Return [x, y] of the center of cell containing provided text 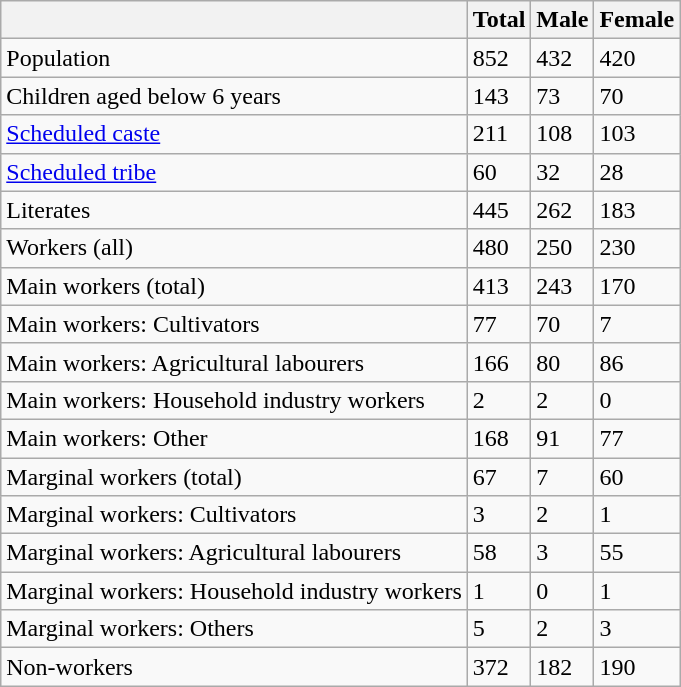
Marginal workers: Agricultural labourers [234, 553]
480 [499, 248]
80 [562, 362]
Population [234, 58]
168 [499, 438]
432 [562, 58]
Marginal workers: Others [234, 629]
Scheduled caste [234, 134]
445 [499, 210]
55 [637, 553]
243 [562, 286]
Literates [234, 210]
372 [499, 667]
250 [562, 248]
67 [499, 477]
Non-workers [234, 667]
170 [637, 286]
Main workers: Agricultural labourers [234, 362]
Children aged below 6 years [234, 96]
852 [499, 58]
143 [499, 96]
86 [637, 362]
28 [637, 172]
58 [499, 553]
420 [637, 58]
230 [637, 248]
Male [562, 20]
Workers (all) [234, 248]
Main workers: Cultivators [234, 324]
Marginal workers: Household industry workers [234, 591]
Total [499, 20]
73 [562, 96]
Female [637, 20]
182 [562, 667]
Scheduled tribe [234, 172]
91 [562, 438]
32 [562, 172]
Main workers: Other [234, 438]
211 [499, 134]
103 [637, 134]
Main workers (total) [234, 286]
5 [499, 629]
166 [499, 362]
Main workers: Household industry workers [234, 400]
262 [562, 210]
108 [562, 134]
Marginal workers (total) [234, 477]
413 [499, 286]
Marginal workers: Cultivators [234, 515]
183 [637, 210]
190 [637, 667]
